From the cell containing the given text, extract its center point as [X, Y] coordinate. 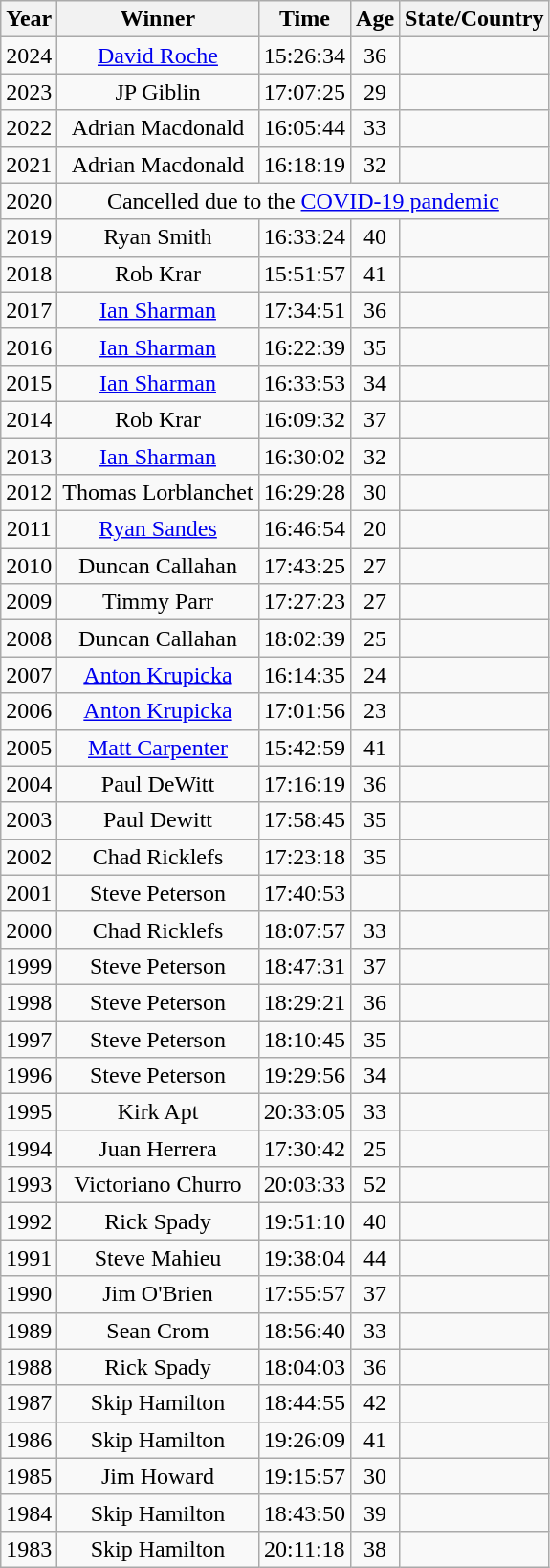
16:18:19 [304, 165]
16:22:39 [304, 347]
16:46:54 [304, 529]
1992 [29, 1221]
Paul DeWitt [158, 784]
17:07:25 [304, 92]
38 [375, 1549]
29 [375, 92]
2021 [29, 165]
Matt Carpenter [158, 748]
Paul Dewitt [158, 820]
1998 [29, 1002]
Time [304, 19]
16:33:24 [304, 237]
2024 [29, 56]
1983 [29, 1549]
16:05:44 [304, 128]
2009 [29, 602]
19:38:04 [304, 1258]
State/Country [474, 19]
16:09:32 [304, 419]
2011 [29, 529]
Winner [158, 19]
17:40:53 [304, 893]
Year [29, 19]
2012 [29, 493]
18:43:50 [304, 1512]
Sean Crom [158, 1331]
Jim Howard [158, 1476]
20:03:33 [304, 1185]
18:56:40 [304, 1331]
2004 [29, 784]
17:27:23 [304, 602]
1995 [29, 1112]
2003 [29, 820]
16:14:35 [304, 675]
Thomas Lorblanchet [158, 493]
18:07:57 [304, 930]
Ryan Sandes [158, 529]
17:58:45 [304, 820]
2020 [29, 201]
1986 [29, 1440]
17:01:56 [304, 711]
2014 [29, 419]
23 [375, 711]
18:44:55 [304, 1403]
1990 [29, 1294]
18:47:31 [304, 966]
2023 [29, 92]
Juan Herrera [158, 1149]
2000 [29, 930]
16:29:28 [304, 493]
2017 [29, 310]
42 [375, 1403]
39 [375, 1512]
1985 [29, 1476]
17:23:18 [304, 857]
Victoriano Churro [158, 1185]
20:33:05 [304, 1112]
Kirk Apt [158, 1112]
1984 [29, 1512]
18:10:45 [304, 1039]
1996 [29, 1076]
17:30:42 [304, 1149]
1994 [29, 1149]
19:15:57 [304, 1476]
15:42:59 [304, 748]
17:55:57 [304, 1294]
Ryan Smith [158, 237]
2005 [29, 748]
David Roche [158, 56]
JP Giblin [158, 92]
1997 [29, 1039]
20 [375, 529]
Steve Mahieu [158, 1258]
2019 [29, 237]
18:29:21 [304, 1002]
2016 [29, 347]
2006 [29, 711]
24 [375, 675]
17:34:51 [304, 310]
16:33:53 [304, 383]
1988 [29, 1367]
15:26:34 [304, 56]
18:04:03 [304, 1367]
19:51:10 [304, 1221]
Timmy Parr [158, 602]
17:43:25 [304, 566]
1999 [29, 966]
2022 [29, 128]
1993 [29, 1185]
2007 [29, 675]
1989 [29, 1331]
1991 [29, 1258]
16:30:02 [304, 457]
18:02:39 [304, 638]
2013 [29, 457]
2018 [29, 274]
2010 [29, 566]
2008 [29, 638]
Cancelled due to the COVID-19 pandemic [303, 201]
19:29:56 [304, 1076]
2002 [29, 857]
Age [375, 19]
1987 [29, 1403]
52 [375, 1185]
15:51:57 [304, 274]
Jim O'Brien [158, 1294]
20:11:18 [304, 1549]
17:16:19 [304, 784]
2015 [29, 383]
19:26:09 [304, 1440]
2001 [29, 893]
44 [375, 1258]
